Capture the cell that displays the provided text and extract its (X, Y) central coordinate. 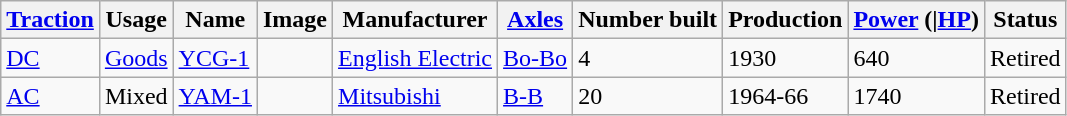
20 (648, 96)
Status (1025, 20)
1740 (916, 96)
Goods (136, 58)
YAM-1 (215, 96)
Mixed (136, 96)
4 (648, 58)
YCG-1 (215, 58)
Axles (536, 20)
Image (294, 20)
English Electric (416, 58)
1930 (786, 58)
Name (215, 20)
DC (50, 58)
Manufacturer (416, 20)
Mitsubishi (416, 96)
B-B (536, 96)
Production (786, 20)
1964-66 (786, 96)
Number built (648, 20)
Power (|HP) (916, 20)
Bo-Bo (536, 58)
Traction (50, 20)
640 (916, 58)
Usage (136, 20)
AC (50, 96)
